Return (X, Y) of the center of cell containing provided text 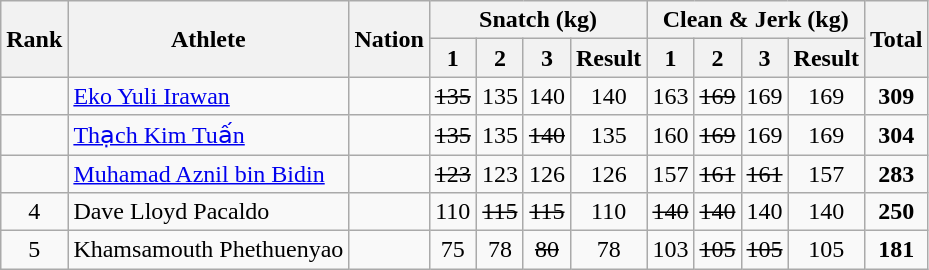
Clean & Jerk (kg) (756, 20)
80 (546, 250)
283 (896, 173)
Total (896, 39)
304 (896, 135)
160 (670, 135)
Dave Lloyd Pacaldo (208, 212)
75 (452, 250)
Athlete (208, 39)
Eko Yuli Irawan (208, 96)
Thạch Kim Tuấn (208, 135)
250 (896, 212)
5 (34, 250)
4 (34, 212)
163 (670, 96)
103 (670, 250)
Khamsamouth Phethuenyao (208, 250)
309 (896, 96)
Nation (389, 39)
Rank (34, 39)
Muhamad Aznil bin Bidin (208, 173)
181 (896, 250)
Snatch (kg) (538, 20)
